Capture the cell that displays the provided text and extract its [X, Y] central coordinate. 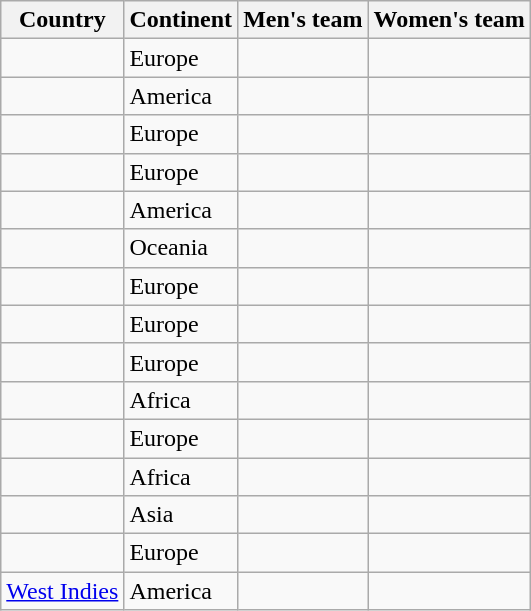
Asia [181, 515]
Women's team [449, 20]
Country [62, 20]
Oceania [181, 248]
Men's team [303, 20]
West Indies [62, 591]
Continent [181, 20]
